Output the (X, Y) coordinate of the center of the cell containing the given text.  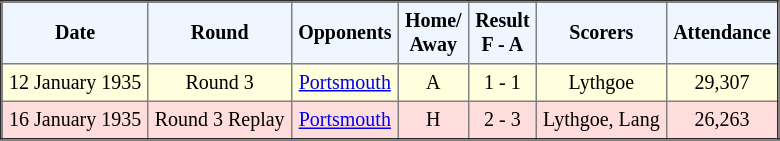
Opponents (344, 33)
1 - 1 (502, 83)
16 January 1935 (75, 120)
Round (220, 33)
Round 3 (220, 83)
Attendance (722, 33)
12 January 1935 (75, 83)
H (433, 120)
Scorers (601, 33)
26,263 (722, 120)
A (433, 83)
2 - 3 (502, 120)
Home/Away (433, 33)
ResultF - A (502, 33)
Date (75, 33)
29,307 (722, 83)
Lythgoe, Lang (601, 120)
Round 3 Replay (220, 120)
Lythgoe (601, 83)
